For the text-containing cell, return its midpoint in [X, Y] coordinate format. 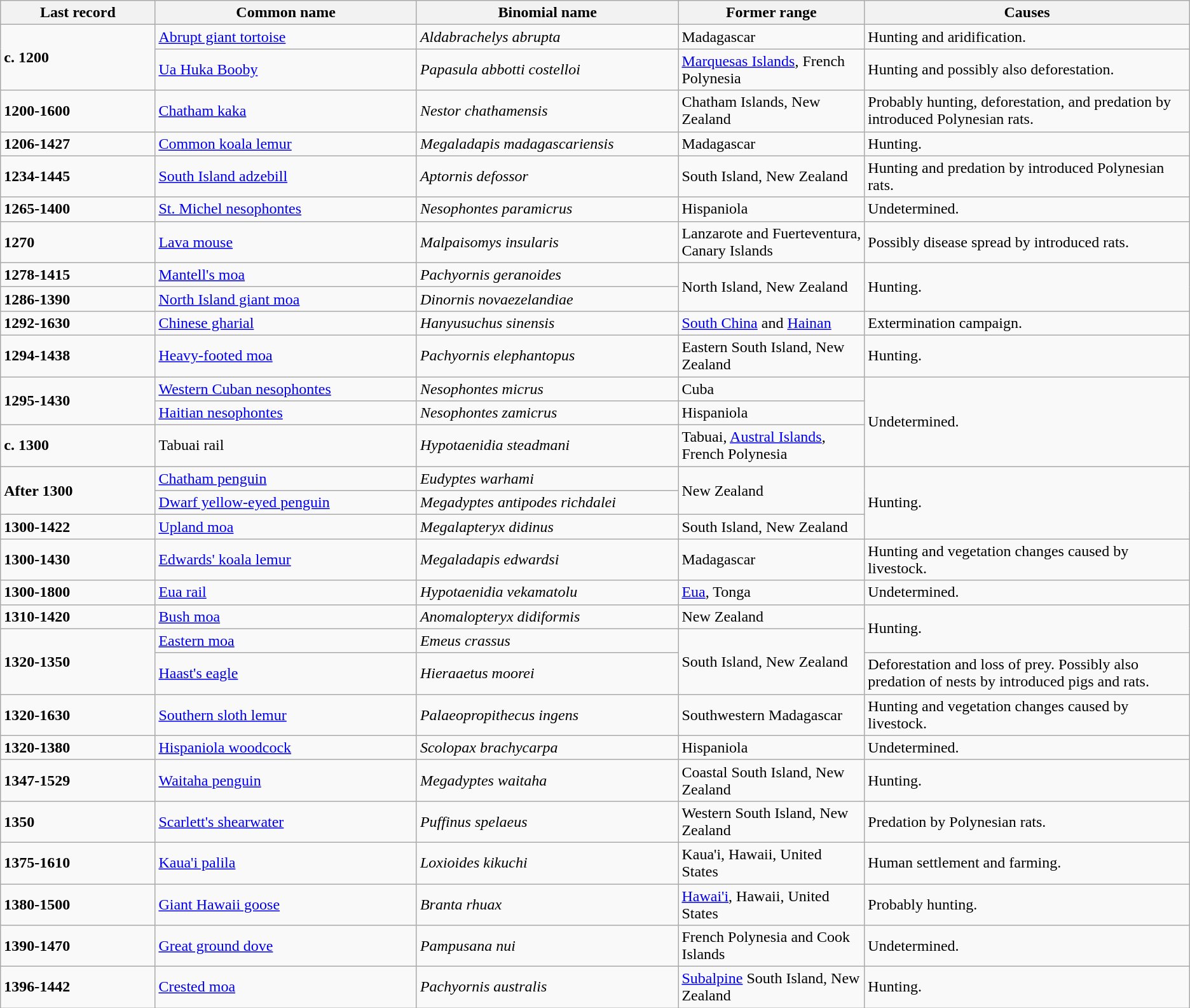
Hypotaenidia vekamatolu [547, 592]
Former range [772, 13]
Tabuai, Austral Islands, French Polynesia [772, 446]
Hunting and aridification. [1027, 37]
1347-1529 [78, 780]
Last record [78, 13]
Lava mouse [286, 242]
Causes [1027, 13]
Eua, Tonga [772, 592]
1278-1415 [78, 275]
1206-1427 [78, 144]
Pampusana nui [547, 946]
Upland moa [286, 527]
Common name [286, 13]
1234-1445 [78, 177]
Eua rail [286, 592]
Haast's eagle [286, 674]
1292-1630 [78, 323]
Binomial name [547, 13]
Predation by Polynesian rats. [1027, 821]
North Island, New Zealand [772, 287]
Western Cuban nesophontes [286, 388]
Mantell's moa [286, 275]
Emeus crassus [547, 641]
Megalapteryx didinus [547, 527]
Palaeopropithecus ingens [547, 714]
Great ground dove [286, 946]
Scolopax brachycarpa [547, 747]
Cuba [772, 388]
Aptornis defossor [547, 177]
South Island adzebill [286, 177]
Deforestation and loss of prey. Possibly also predation of nests by introduced pigs and rats. [1027, 674]
Giant Hawaii goose [286, 904]
1310-1420 [78, 616]
1390-1470 [78, 946]
Pachyornis geranoides [547, 275]
Chatham kaka [286, 111]
1350 [78, 821]
Pachyornis elephantopus [547, 356]
1294-1438 [78, 356]
1320-1630 [78, 714]
Southern sloth lemur [286, 714]
Nestor chathamensis [547, 111]
1200-1600 [78, 111]
1320-1380 [78, 747]
Possibly disease spread by introduced rats. [1027, 242]
Pachyornis australis [547, 988]
Probably hunting, deforestation, and predation by introduced Polynesian rats. [1027, 111]
Bush moa [286, 616]
Chatham Islands, New Zealand [772, 111]
Aldabrachelys abrupta [547, 37]
c. 1200 [78, 57]
Malpaisomys insularis [547, 242]
Chinese gharial [286, 323]
Eudyptes warhami [547, 479]
Puffinus spelaeus [547, 821]
Abrupt giant tortoise [286, 37]
North Island giant moa [286, 299]
Anomalopteryx didiformis [547, 616]
Haitian nesophontes [286, 413]
After 1300 [78, 491]
Crested moa [286, 988]
Hunting and possibly also deforestation. [1027, 70]
1286-1390 [78, 299]
Nesophontes zamicrus [547, 413]
Common koala lemur [286, 144]
Heavy-footed moa [286, 356]
Papasula abbotti costelloi [547, 70]
Kaua'i palila [286, 863]
South China and Hainan [772, 323]
1300-1800 [78, 592]
Nesophontes paramicrus [547, 209]
1295-1430 [78, 400]
1265-1400 [78, 209]
Eastern South Island, New Zealand [772, 356]
Branta rhuax [547, 904]
Dwarf yellow-eyed penguin [286, 503]
Megadyptes waitaha [547, 780]
St. Michel nesophontes [286, 209]
Extermination campaign. [1027, 323]
Probably hunting. [1027, 904]
Megaladapis madagascariensis [547, 144]
Subalpine South Island, New Zealand [772, 988]
Megaladapis edwardsi [547, 559]
Eastern moa [286, 641]
Hunting and predation by introduced Polynesian rats. [1027, 177]
Human settlement and farming. [1027, 863]
1300-1430 [78, 559]
1380-1500 [78, 904]
Marquesas Islands, French Polynesia [772, 70]
1300-1422 [78, 527]
Dinornis novaezelandiae [547, 299]
Tabuai rail [286, 446]
Hawai'i, Hawaii, United States [772, 904]
Southwestern Madagascar [772, 714]
Western South Island, New Zealand [772, 821]
Lanzarote and Fuerteventura, Canary Islands [772, 242]
Chatham penguin [286, 479]
1270 [78, 242]
Kaua'i, Hawaii, United States [772, 863]
1375-1610 [78, 863]
Hanyusuchus sinensis [547, 323]
Edwards' koala lemur [286, 559]
1396-1442 [78, 988]
Scarlett's shearwater [286, 821]
Hieraaetus moorei [547, 674]
1320-1350 [78, 661]
Nesophontes micrus [547, 388]
Waitaha penguin [286, 780]
c. 1300 [78, 446]
Hispaniola woodcock [286, 747]
Ua Huka Booby [286, 70]
Megadyptes antipodes richdalei [547, 503]
Hypotaenidia steadmani [547, 446]
Coastal South Island, New Zealand [772, 780]
French Polynesia and Cook Islands [772, 946]
Loxioides kikuchi [547, 863]
